Find where the given text appears and provide that cell's center as (x, y) coordinate. 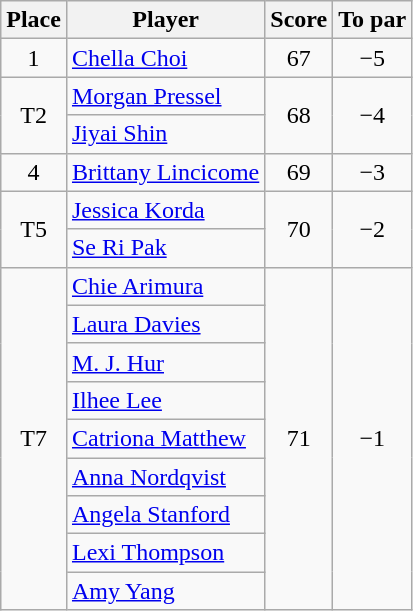
T7 (34, 438)
−5 (372, 58)
Player (165, 20)
4 (34, 172)
Score (299, 20)
70 (299, 229)
−4 (372, 115)
Catriona Matthew (165, 438)
Brittany Lincicome (165, 172)
1 (34, 58)
Angela Stanford (165, 515)
Lexi Thompson (165, 553)
Jiyai Shin (165, 134)
68 (299, 115)
T2 (34, 115)
−3 (372, 172)
Ilhee Lee (165, 400)
M. J. Hur (165, 362)
Morgan Pressel (165, 96)
T5 (34, 229)
Anna Nordqvist (165, 477)
Se Ri Pak (165, 248)
−1 (372, 438)
Jessica Korda (165, 210)
69 (299, 172)
Place (34, 20)
67 (299, 58)
71 (299, 438)
To par (372, 20)
Chella Choi (165, 58)
Amy Yang (165, 591)
Laura Davies (165, 324)
−2 (372, 229)
Chie Arimura (165, 286)
